Provide the (x, y) coordinate of the cell's center where the given text is located.  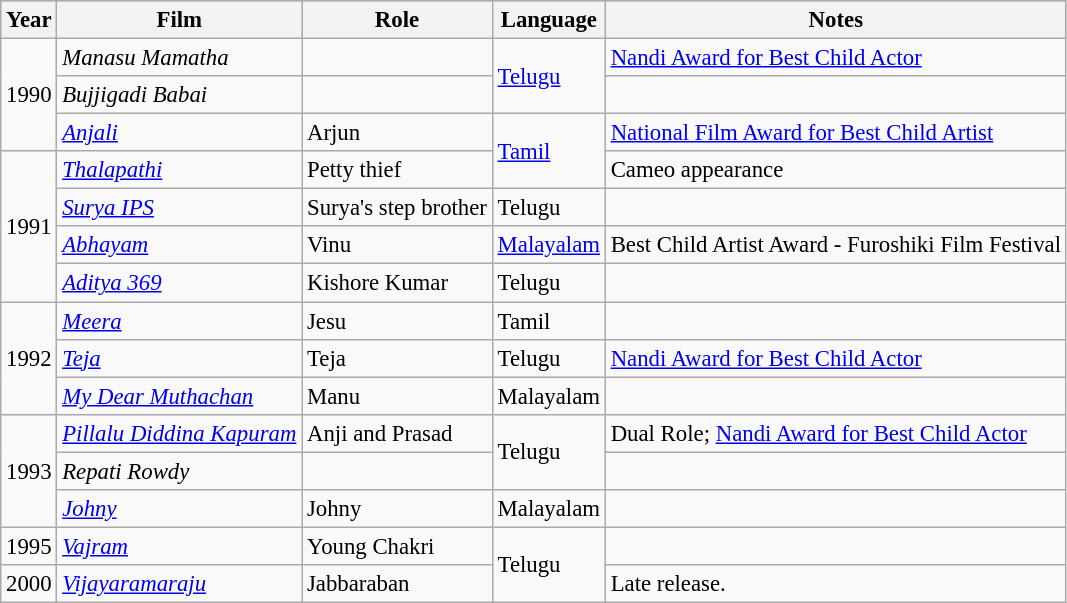
Manu (398, 396)
Bujjigadi Babai (180, 95)
Role (398, 20)
1990 (29, 96)
1992 (29, 358)
Petty thief (398, 170)
Young Chakri (398, 546)
1991 (29, 226)
Abhayam (180, 245)
Year (29, 20)
2000 (29, 584)
Notes (836, 20)
Meera (180, 321)
Jesu (398, 321)
Film (180, 20)
Vajram (180, 546)
Arjun (398, 133)
Vinu (398, 245)
Aditya 369 (180, 283)
1993 (29, 470)
Manasu Mamatha (180, 58)
Thalapathi (180, 170)
Surya's step brother (398, 208)
Language (548, 20)
Jabbaraban (398, 584)
Anji and Prasad (398, 433)
Kishore Kumar (398, 283)
National Film Award for Best Child Artist (836, 133)
Dual Role; Nandi Award for Best Child Actor (836, 433)
1995 (29, 546)
Cameo appearance (836, 170)
Pillalu Diddina Kapuram (180, 433)
Best Child Artist Award - Furoshiki Film Festival (836, 245)
My Dear Muthachan (180, 396)
Late release. (836, 584)
Vijayaramaraju (180, 584)
Surya IPS (180, 208)
Anjali (180, 133)
Repati Rowdy (180, 471)
